Identify which cell holds the provided text, then report its (x, y) central coordinate. 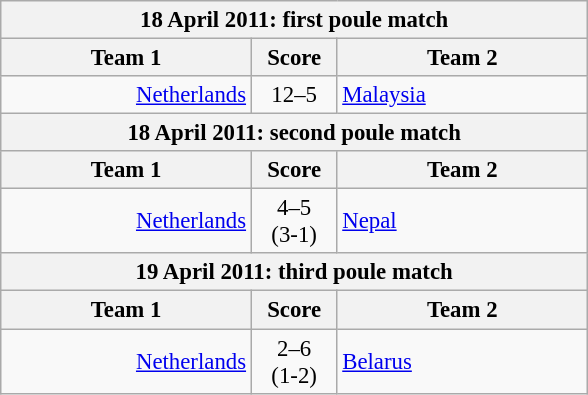
18 April 2011: second poule match (294, 133)
2–6(1-2) (294, 362)
Malaysia (462, 95)
18 April 2011: first poule match (294, 20)
4–5(3-1) (294, 222)
Belarus (462, 362)
12–5 (294, 95)
Nepal (462, 222)
19 April 2011: third poule match (294, 273)
